Search for the cell housing the specified text and yield its [X, Y] center coordinate. 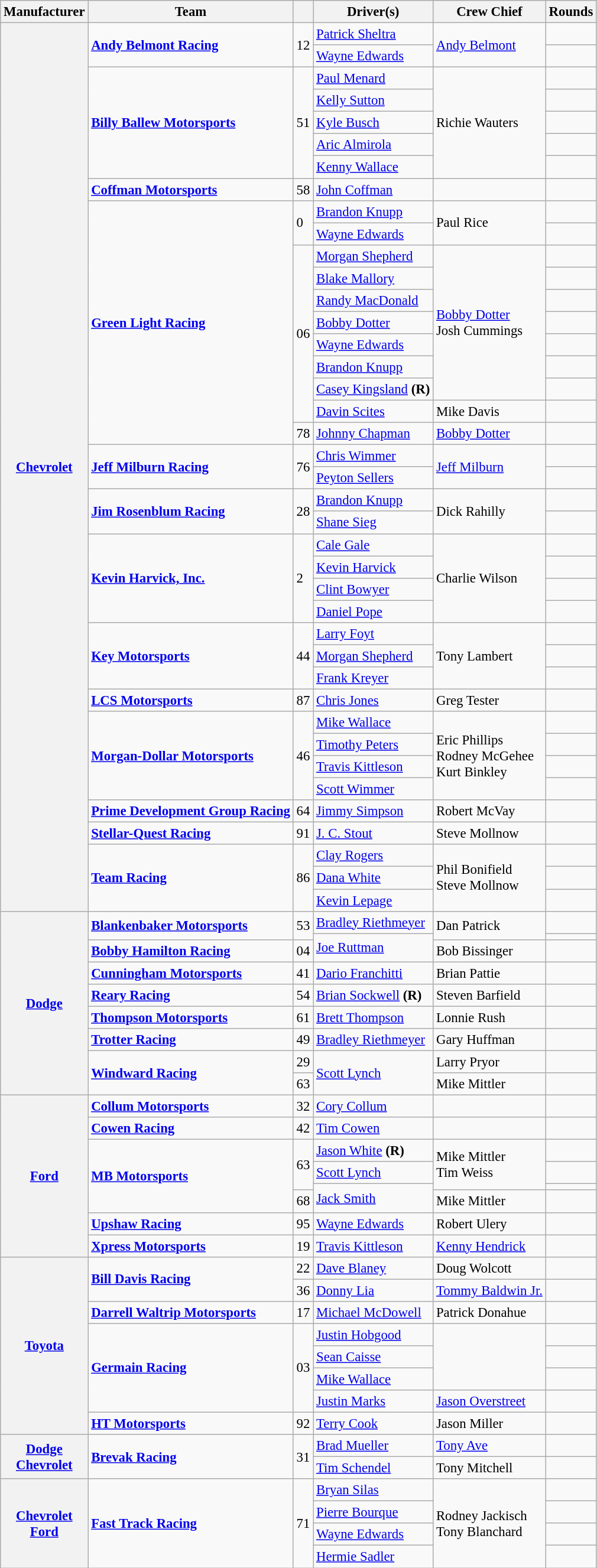
Tony Ave [489, 1446]
Clay Rogers [374, 856]
61 [303, 1017]
Doug Wolcott [489, 1268]
Timothy Peters [374, 745]
Crew Chief [489, 12]
MB Motorsports [190, 1176]
Hermie Sadler [374, 1557]
Andy Belmont [489, 45]
41 [303, 973]
Kenny Hendrick [489, 1246]
Windward Racing [190, 1073]
Dan Patrick [489, 925]
Upshaw Racing [190, 1224]
Eric Phillips Rodney McGehee Kurt Binkley [489, 756]
64 [303, 811]
Dick Rahilly [489, 512]
95 [303, 1224]
03 [303, 1368]
Michael McDowell [374, 1313]
19 [303, 1246]
Terry Cook [374, 1424]
Blake Mallory [374, 278]
Shane Sieg [374, 523]
Team Racing [190, 878]
Cory Collum [374, 1107]
Lonnie Rush [489, 1017]
Manufacturer [44, 12]
Justin Hobgood [374, 1335]
51 [303, 123]
Patrick Sheltra [374, 34]
Phil Bonifield Steve Mollnow [489, 878]
Jimmy Simpson [374, 811]
17 [303, 1313]
Johnny Chapman [374, 434]
Blankenbaker Motorsports [190, 925]
42 [303, 1128]
Bobby Hamilton Racing [190, 951]
Davin Scites [374, 412]
Charlie Wilson [489, 578]
Dodge Chevrolet [44, 1457]
Tommy Baldwin Jr. [489, 1290]
Donny Lia [374, 1290]
2 [303, 578]
Larry Pryor [489, 1062]
Germain Racing [190, 1368]
22 [303, 1268]
68 [303, 1202]
Rounds [571, 12]
58 [303, 190]
Tim Schendel [374, 1468]
Darrell Waltrip Motorsports [190, 1313]
Team [190, 12]
Rodney Jackisch Tony Blanchard [489, 1523]
Bob Bissinger [489, 951]
Scott Wimmer [374, 789]
Paul Menard [374, 79]
04 [303, 951]
Bryan Silas [374, 1490]
Kelly Sutton [374, 100]
Cowen Racing [190, 1128]
Brad Mueller [374, 1446]
Fast Track Racing [190, 1523]
LCS Motorsports [190, 700]
36 [303, 1290]
53 [303, 925]
Greg Tester [489, 700]
Steven Barfield [489, 996]
Xpress Motorsports [190, 1246]
Kenny Wallace [374, 167]
12 [303, 45]
John Coffman [374, 190]
Brevak Racing [190, 1457]
Stellar-Quest Racing [190, 834]
Green Light Racing [190, 323]
Thompson Motorsports [190, 1017]
Aric Almirola [374, 145]
06 [303, 333]
92 [303, 1424]
Steve Mollnow [489, 834]
Gary Huffman [489, 1040]
Jason Miller [489, 1424]
Chevrolet [44, 467]
Tony Lambert [489, 656]
Casey Kingsland (R) [374, 389]
Tim Cowen [374, 1128]
31 [303, 1457]
91 [303, 834]
Larry Foyt [374, 634]
Robert McVay [489, 811]
Tony Mitchell [489, 1468]
Mike Davis [489, 412]
Chevrolet Ford [44, 1523]
46 [303, 756]
Justin Marks [374, 1401]
54 [303, 996]
Dodge [44, 1003]
Morgan-Dollar Motorsports [190, 756]
86 [303, 878]
Prime Development Group Racing [190, 811]
Trotter Racing [190, 1040]
Kevin Harvick [374, 567]
78 [303, 434]
Jeff Milburn [489, 467]
0 [303, 222]
Brian Pattie [489, 973]
Pierre Bourque [374, 1512]
Joe Ruttman [374, 948]
Jim Rosenblum Racing [190, 512]
Peyton Sellers [374, 478]
Reary Racing [190, 996]
Brian Sockwell (R) [374, 996]
Kyle Busch [374, 123]
Chris Jones [374, 700]
HT Motorsports [190, 1424]
76 [303, 467]
Jason White (R) [374, 1151]
Cale Gale [374, 545]
J. C. Stout [374, 834]
29 [303, 1062]
Bill Davis Racing [190, 1279]
Dave Blaney [374, 1268]
28 [303, 512]
87 [303, 700]
Mike Mittler Tim Weiss [489, 1165]
Chris Wimmer [374, 456]
49 [303, 1040]
Daniel Pope [374, 611]
44 [303, 656]
Key Motorsports [190, 656]
Jason Overstreet [489, 1401]
Robert Ulery [489, 1224]
Billy Ballew Motorsports [190, 123]
Andy Belmont Racing [190, 45]
Frank Kreyer [374, 678]
Jeff Milburn Racing [190, 467]
Jack Smith [374, 1198]
Kevin Harvick, Inc. [190, 578]
Dana White [374, 878]
Sean Caisse [374, 1357]
Ford [44, 1176]
Paul Rice [489, 222]
Richie Wauters [489, 123]
Driver(s) [374, 12]
Toyota [44, 1346]
Kevin Lepage [374, 900]
71 [303, 1523]
Dario Franchitti [374, 973]
Brett Thompson [374, 1017]
Cunningham Motorsports [190, 973]
32 [303, 1107]
Randy MacDonald [374, 301]
Coffman Motorsports [190, 190]
Clint Bowyer [374, 589]
Collum Motorsports [190, 1107]
Patrick Donahue [489, 1313]
Bobby Dotter Josh Cummings [489, 323]
